Scan for the cell matching the given text and deliver its [X, Y] coordinate at center. 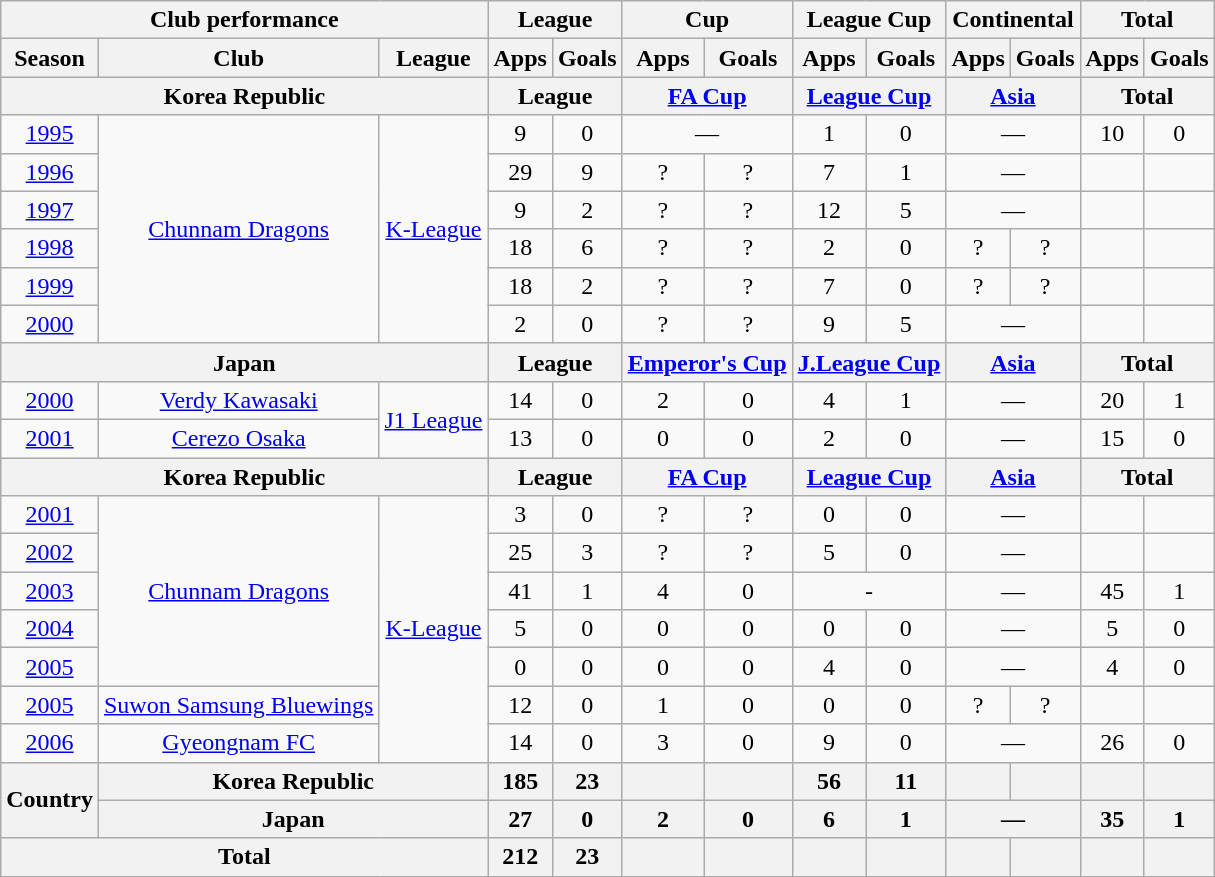
Season [50, 58]
Gyeongnam FC [238, 743]
1996 [50, 172]
1995 [50, 134]
Club [238, 58]
Continental [1013, 20]
2002 [50, 553]
2004 [50, 629]
13 [520, 438]
J1 League [434, 419]
27 [520, 819]
Country [50, 800]
25 [520, 553]
Verdy Kawasaki [238, 400]
29 [520, 172]
26 [1112, 743]
J.League Cup [869, 362]
Cup [707, 20]
45 [1112, 591]
2003 [50, 591]
1997 [50, 210]
185 [520, 781]
Club performance [244, 20]
11 [906, 781]
41 [520, 591]
Cerezo Osaka [238, 438]
10 [1112, 134]
Suwon Samsung Bluewings [238, 705]
- [869, 591]
15 [1112, 438]
Emperor's Cup [707, 362]
2006 [50, 743]
56 [829, 781]
35 [1112, 819]
1998 [50, 248]
1999 [50, 286]
212 [520, 857]
20 [1112, 400]
